Scan for the cell matching the given text and deliver its [x, y] coordinate at center. 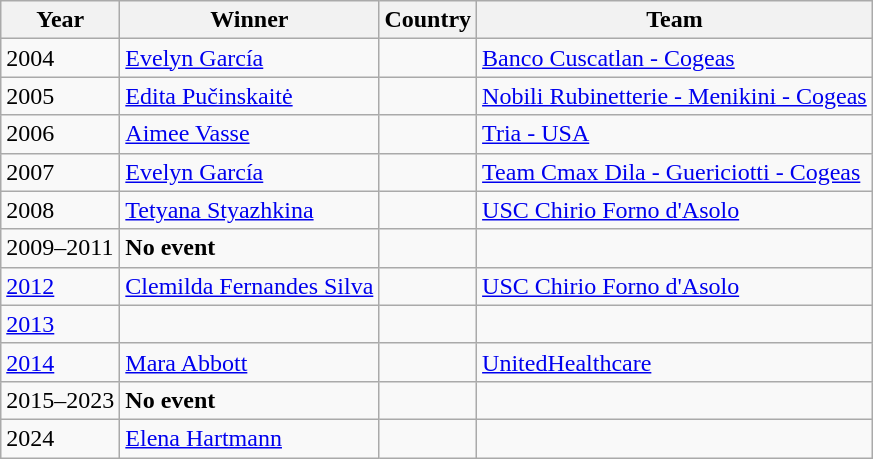
Elena Hartmann [250, 438]
Edita Pučinskaitė [250, 96]
2005 [60, 96]
Winner [250, 20]
Team Cmax Dila - Guericiotti - Cogeas [675, 172]
Clemilda Fernandes Silva [250, 286]
UnitedHealthcare [675, 362]
2015–2023 [60, 400]
2006 [60, 134]
Tetyana Styazhkina [250, 210]
Mara Abbott [250, 362]
2007 [60, 172]
Team [675, 20]
Banco Cuscatlan - Cogeas [675, 58]
2008 [60, 210]
2004 [60, 58]
Country [428, 20]
2013 [60, 324]
2024 [60, 438]
Aimee Vasse [250, 134]
2009–2011 [60, 248]
2012 [60, 286]
2014 [60, 362]
Nobili Rubinetterie - Menikini - Cogeas [675, 96]
Tria - USA [675, 134]
Year [60, 20]
